From the cell containing the given text, extract its center point as (x, y) coordinate. 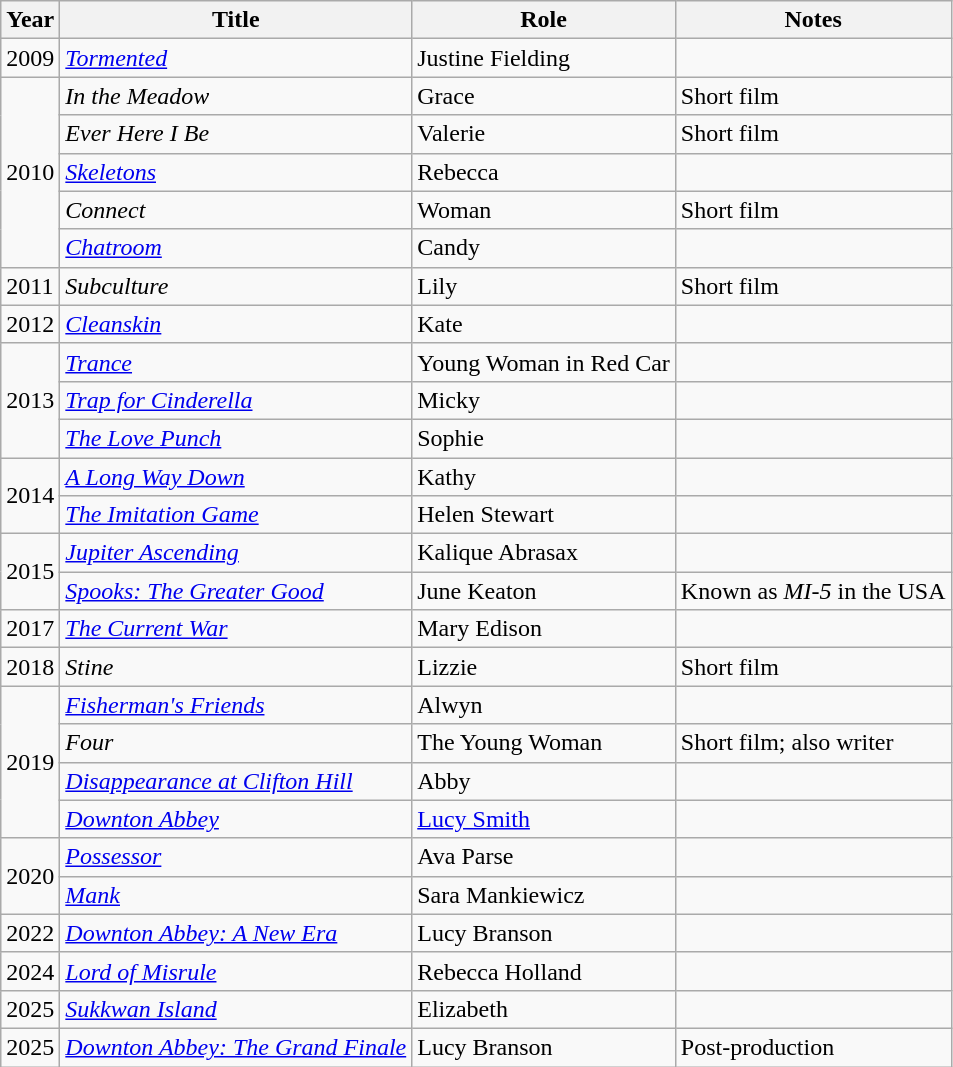
Fisherman's Friends (236, 705)
Mank (236, 895)
In the Meadow (236, 96)
Jupiter Ascending (236, 553)
The Love Punch (236, 438)
2011 (30, 286)
Year (30, 20)
Elizabeth (544, 1009)
Title (236, 20)
Downton Abbey: The Grand Finale (236, 1047)
2017 (30, 629)
Spooks: The Greater Good (236, 591)
Notes (813, 20)
Chatroom (236, 248)
Skeletons (236, 172)
Sara Mankiewicz (544, 895)
Alwyn (544, 705)
Rebecca (544, 172)
Role (544, 20)
Helen Stewart (544, 515)
2015 (30, 572)
Young Woman in Red Car (544, 362)
A Long Way Down (236, 477)
Ava Parse (544, 857)
Subculture (236, 286)
Tormented (236, 58)
2018 (30, 667)
2012 (30, 324)
Rebecca Holland (544, 971)
Downton Abbey: A New Era (236, 933)
Lord of Misrule (236, 971)
Downton Abbey (236, 819)
Trance (236, 362)
2022 (30, 933)
Sukkwan Island (236, 1009)
Possessor (236, 857)
Grace (544, 96)
Cleanskin (236, 324)
The Young Woman (544, 743)
Short film; also writer (813, 743)
Kalique Abrasax (544, 553)
Disappearance at Clifton Hill (236, 781)
Four (236, 743)
2010 (30, 172)
2024 (30, 971)
2009 (30, 58)
Lily (544, 286)
Stine (236, 667)
Kate (544, 324)
The Current War (236, 629)
2013 (30, 400)
The Imitation Game (236, 515)
Mary Edison (544, 629)
Valerie (544, 134)
2014 (30, 496)
Micky (544, 400)
2019 (30, 762)
June Keaton (544, 591)
Lucy Smith (544, 819)
Abby (544, 781)
Known as MI-5 in the USA (813, 591)
Sophie (544, 438)
2020 (30, 876)
Kathy (544, 477)
Lizzie (544, 667)
Connect (236, 210)
Ever Here I Be (236, 134)
Trap for Cinderella (236, 400)
Candy (544, 248)
Justine Fielding (544, 58)
Woman (544, 210)
Post-production (813, 1047)
